Extract the [X, Y] coordinate from the center of the cell holding the provided text.  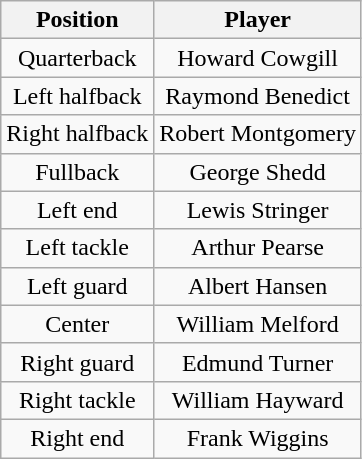
Right guard [78, 362]
Player [258, 20]
Quarterback [78, 58]
Frank Wiggins [258, 438]
Albert Hansen [258, 286]
Left end [78, 210]
Right halfback [78, 134]
Edmund Turner [258, 362]
Left tackle [78, 248]
Center [78, 324]
Left halfback [78, 96]
Right tackle [78, 400]
William Hayward [258, 400]
Position [78, 20]
Howard Cowgill [258, 58]
Raymond Benedict [258, 96]
Arthur Pearse [258, 248]
Fullback [78, 172]
Left guard [78, 286]
George Shedd [258, 172]
Right end [78, 438]
William Melford [258, 324]
Lewis Stringer [258, 210]
Robert Montgomery [258, 134]
